From the cell containing the given text, extract its center point as [x, y] coordinate. 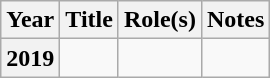
Year [30, 20]
2019 [30, 58]
Notes [235, 20]
Role(s) [160, 20]
Title [90, 20]
